Return the [X, Y] coordinate for the center point of the cell that contains the specified text.  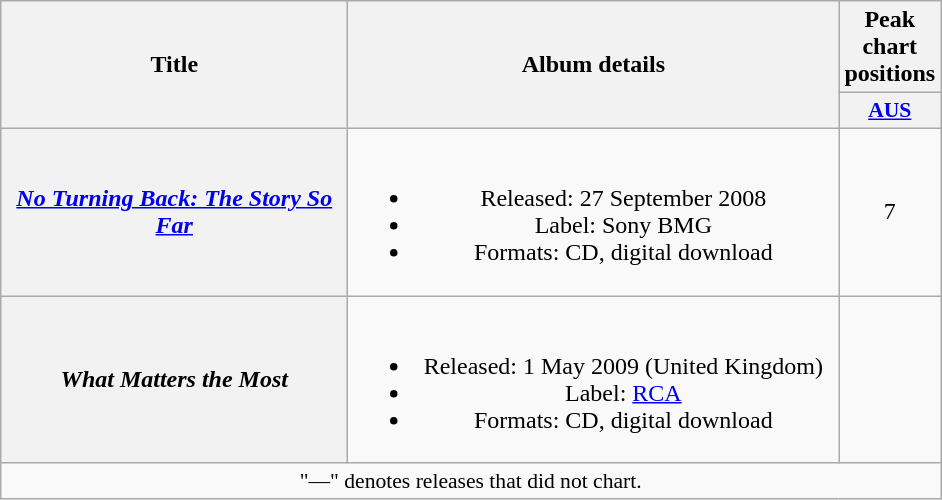
"—" denotes releases that did not chart. [471, 481]
Peak chart positions [890, 47]
What Matters the Most [174, 380]
No Turning Back: The Story So Far [174, 212]
Released: 1 May 2009 (United Kingdom)Label: RCAFormats: CD, digital download [594, 380]
Title [174, 65]
AUS [890, 111]
Album details [594, 65]
7 [890, 212]
Released: 27 September 2008Label: Sony BMGFormats: CD, digital download [594, 212]
